Locate the cell with the specified text and output its (X, Y) center coordinate. 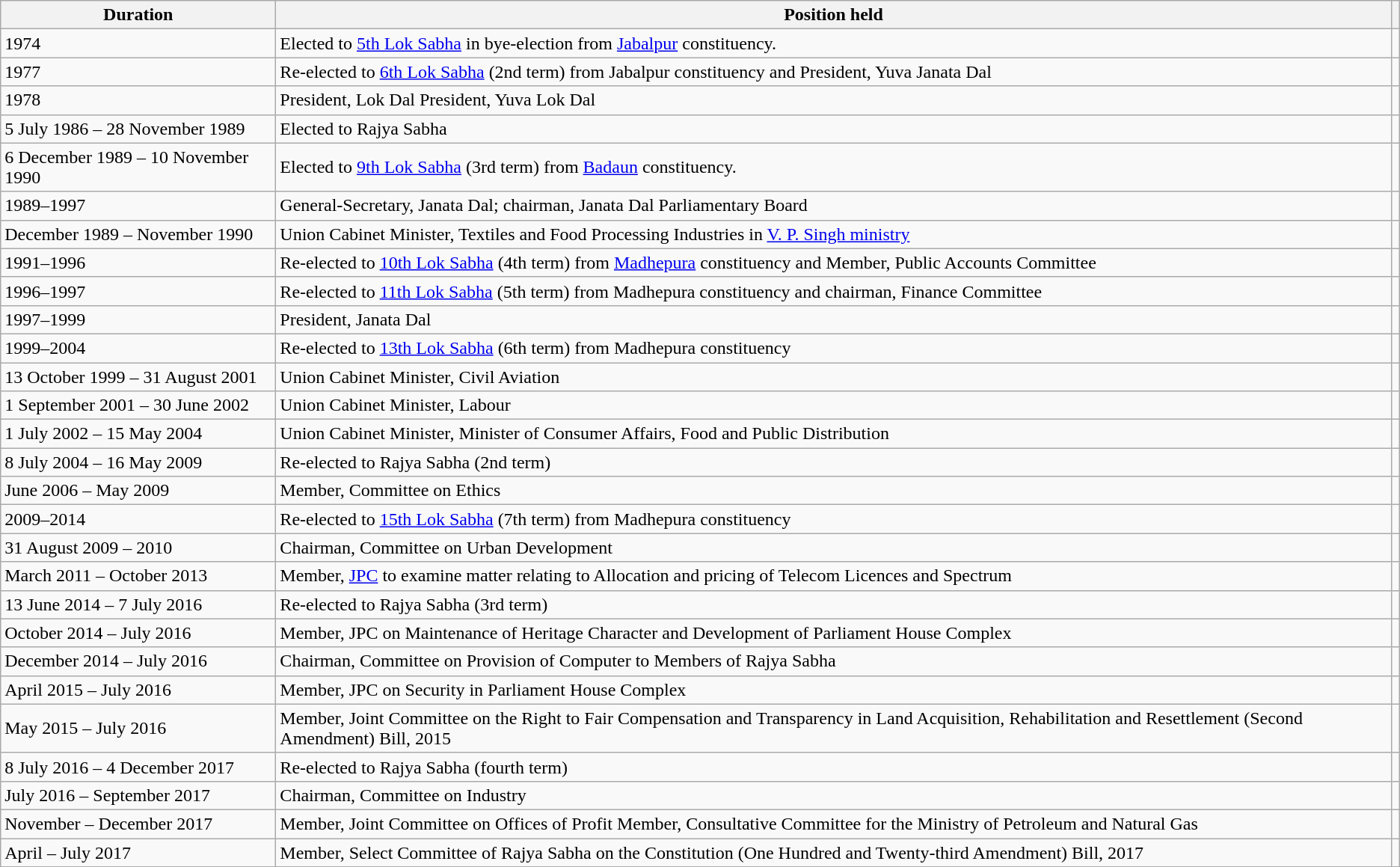
April 2015 – July 2016 (138, 690)
Re-elected to 6th Lok Sabha (2nd term) from Jabalpur constituency and President, Yuva Janata Dal (833, 72)
13 October 1999 – 31 August 2001 (138, 376)
Re-elected to 15th Lok Sabha (7th term) from Madhepura constituency (833, 519)
Chairman, Committee on Provision of Computer to Members of Rajya Sabha (833, 661)
8 July 2004 – 16 May 2009 (138, 462)
13 June 2014 – 7 July 2016 (138, 604)
March 2011 – October 2013 (138, 576)
Re-elected to Rajya Sabha (fourth term) (833, 767)
Union Cabinet Minister, Minister of Consumer Affairs, Food and Public Distribution (833, 434)
Chairman, Committee on Urban Development (833, 548)
Union Cabinet Minister, Labour (833, 405)
Re-elected to Rajya Sabha (3rd term) (833, 604)
Union Cabinet Minister, Civil Aviation (833, 376)
President, Lok Dal President, Yuva Lok Dal (833, 100)
Member, JPC on Security in Parliament House Complex (833, 690)
Member, Joint Committee on Offices of Profit Member, Consultative Committee for the Ministry of Petroleum and Natural Gas (833, 824)
31 August 2009 – 2010 (138, 548)
Member, JPC to examine matter relating to Allocation and pricing of Telecom Licences and Spectrum (833, 576)
Member, Select Committee of Rajya Sabha on the Constitution (One Hundred and Twenty-third Amendment) Bill, 2017 (833, 852)
1999–2004 (138, 348)
1 July 2002 – 15 May 2004 (138, 434)
October 2014 – July 2016 (138, 633)
Position held (833, 15)
1991–1996 (138, 263)
1977 (138, 72)
December 1989 – November 1990 (138, 234)
General-Secretary, Janata Dal; chairman, Janata Dal Parliamentary Board (833, 206)
1996–1997 (138, 291)
6 December 1989 – 10 November 1990 (138, 168)
5 July 1986 – 28 November 1989 (138, 129)
1997–1999 (138, 319)
Duration (138, 15)
Re-elected to 13th Lok Sabha (6th term) from Madhepura constituency (833, 348)
1978 (138, 100)
1974 (138, 43)
Re-elected to 10th Lok Sabha (4th term) from Madhepura constituency and Member, Public Accounts Committee (833, 263)
Elected to Rajya Sabha (833, 129)
2009–2014 (138, 519)
1989–1997 (138, 206)
December 2014 – July 2016 (138, 661)
Chairman, Committee on Industry (833, 795)
Member, JPC on Maintenance of Heritage Character and Development of Parliament House Complex (833, 633)
Elected to 5th Lok Sabha in bye-election from Jabalpur constituency. (833, 43)
April – July 2017 (138, 852)
Re-elected to 11th Lok Sabha (5th term) from Madhepura constituency and chairman, Finance Committee (833, 291)
Re-elected to Rajya Sabha (2nd term) (833, 462)
July 2016 – September 2017 (138, 795)
President, Janata Dal (833, 319)
1 September 2001 – 30 June 2002 (138, 405)
November – December 2017 (138, 824)
June 2006 – May 2009 (138, 491)
May 2015 – July 2016 (138, 729)
Elected to 9th Lok Sabha (3rd term) from Badaun constituency. (833, 168)
Union Cabinet Minister, Textiles and Food Processing Industries in V. P. Singh ministry (833, 234)
Member, Committee on Ethics (833, 491)
8 July 2016 – 4 December 2017 (138, 767)
